Pinpoint the cell where the given text exists, returning its [X, Y] midpoint coordinate. 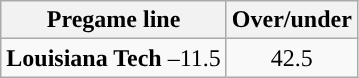
42.5 [292, 58]
Pregame line [114, 20]
Over/under [292, 20]
Louisiana Tech –11.5 [114, 58]
